Pinpoint the cell where the given text exists, returning its [x, y] midpoint coordinate. 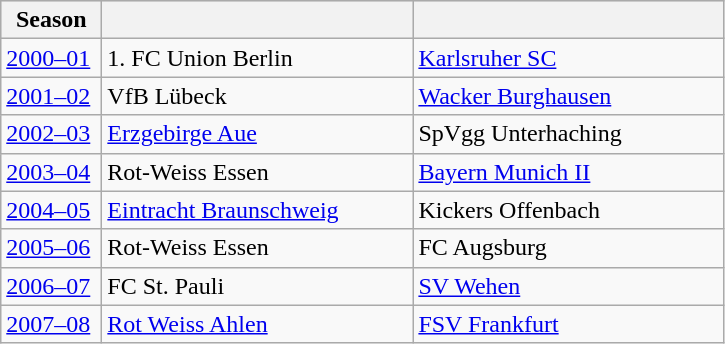
1. FC Union Berlin [258, 58]
FC Augsburg [568, 248]
2005–06 [52, 248]
2004–05 [52, 210]
Season [52, 20]
Kickers Offenbach [568, 210]
Eintracht Braunschweig [258, 210]
SV Wehen [568, 286]
2001–02 [52, 96]
2002–03 [52, 134]
FSV Frankfurt [568, 324]
Rot Weiss Ahlen [258, 324]
Erzgebirge Aue [258, 134]
Wacker Burghausen [568, 96]
VfB Lübeck [258, 96]
2000–01 [52, 58]
SpVgg Unterhaching [568, 134]
2006–07 [52, 286]
2003–04 [52, 172]
Bayern Munich II [568, 172]
2007–08 [52, 324]
FC St. Pauli [258, 286]
Karlsruher SC [568, 58]
